Scan for the cell matching the given text and deliver its [X, Y] coordinate at center. 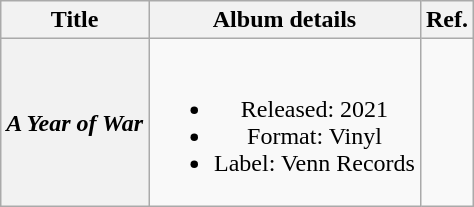
Released: 2021Format: VinylLabel: Venn Records [285, 122]
A Year of War [75, 122]
Title [75, 20]
Album details [285, 20]
Ref. [446, 20]
